Determine the (X, Y) coordinate at the center of the cell enclosing the given text.  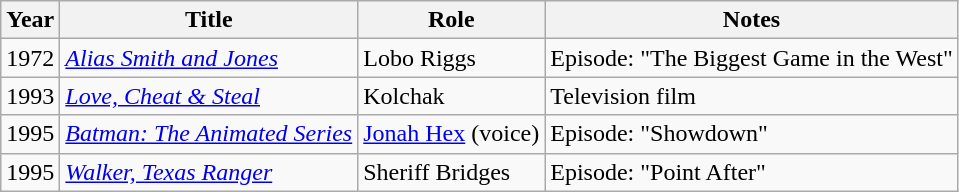
Love, Cheat & Steal (209, 96)
Walker, Texas Ranger (209, 172)
Episode: "Point After" (752, 172)
Role (452, 20)
Sheriff Bridges (452, 172)
Jonah Hex (voice) (452, 134)
Television film (752, 96)
Batman: The Animated Series (209, 134)
Year (30, 20)
Alias Smith and Jones (209, 58)
Title (209, 20)
Lobo Riggs (452, 58)
1993 (30, 96)
Episode: "Showdown" (752, 134)
Episode: "The Biggest Game in the West" (752, 58)
Notes (752, 20)
Kolchak (452, 96)
1972 (30, 58)
